For the text-containing cell, return its midpoint in (X, Y) coordinate format. 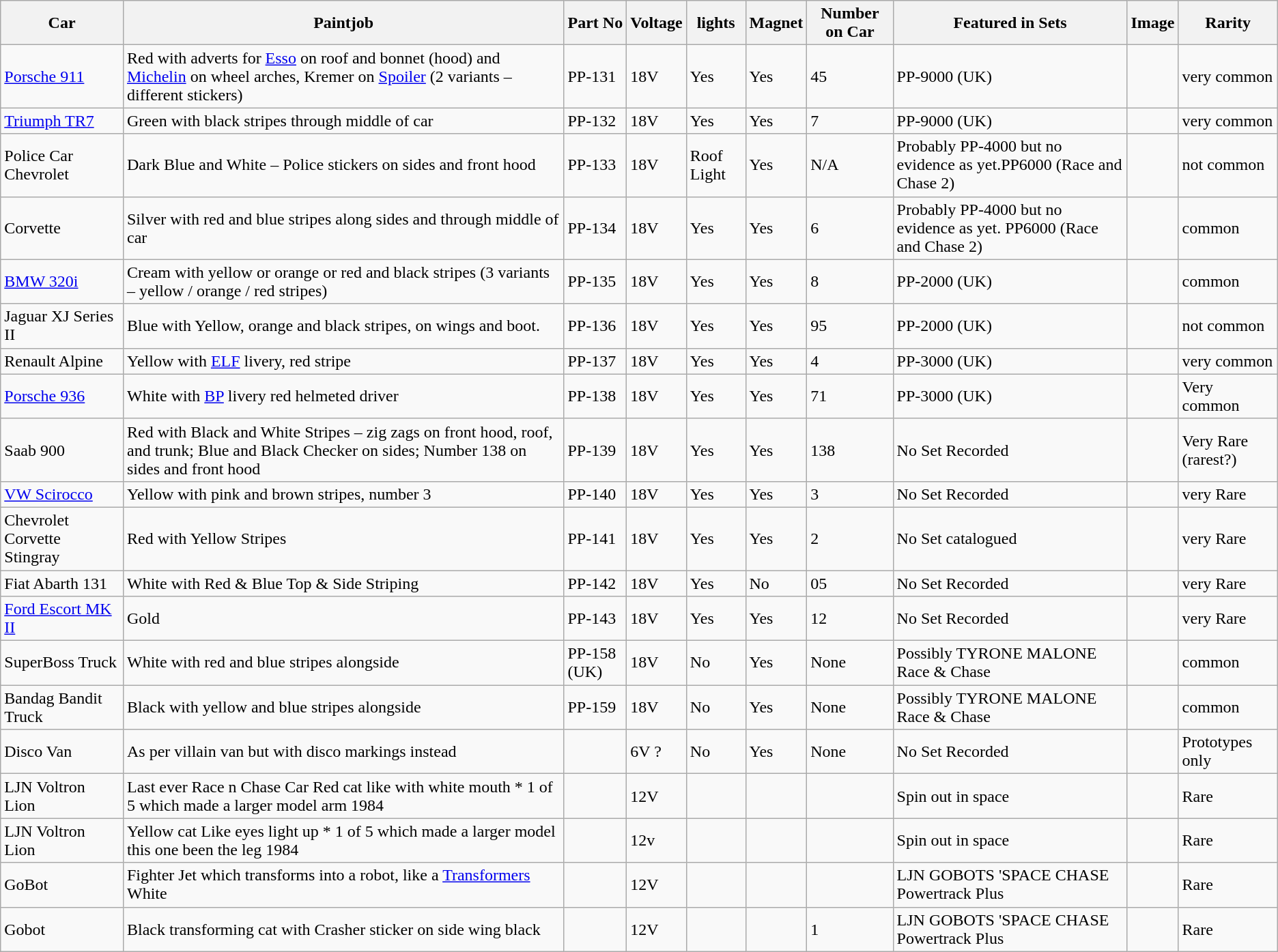
Cream with yellow or orange or red and black stripes (3 variants – yellow / orange / red stripes) (343, 281)
Yellow with ELF livery, red stripe (343, 361)
PP-143 (595, 618)
Disco Van (62, 752)
Corvette (62, 228)
PP-139 (595, 450)
Car (62, 23)
Voltage (657, 23)
White with red and blue stripes alongside (343, 663)
VW Scirocco (62, 494)
PP-134 (595, 228)
PP-159 (595, 707)
Porsche 911 (62, 76)
Black transforming cat with Crasher sticker on side wing black (343, 929)
Saab 900 (62, 450)
Fiat Abarth 131 (62, 583)
Renault Alpine (62, 361)
138 (850, 450)
As per villain van but with disco markings instead (343, 752)
Blue with Yellow, orange and black stripes, on wings and boot. (343, 326)
White with Red & Blue Top & Side Striping (343, 583)
Last ever Race n Chase Car Red cat like with white mouth * 1 of 5 which made a larger model arm 1984 (343, 796)
3 (850, 494)
GoBot (62, 884)
Magnet (776, 23)
PP-135 (595, 281)
PP-141 (595, 538)
PP-142 (595, 583)
95 (850, 326)
BMW 320i (62, 281)
Very common (1227, 396)
SuperBoss Truck (62, 663)
Very Rare (rarest?) (1227, 450)
PP-137 (595, 361)
PP-131 (595, 76)
Police Car Chevrolet (62, 165)
Yellow cat Like eyes light up * 1 of 5 which made a larger model this one been the leg 1984 (343, 841)
Black with yellow and blue stripes alongside (343, 707)
1 (850, 929)
Red with adverts for Esso on roof and bonnet (hood) and Michelin on wheel arches, Kremer on Spoiler (2 variants – different stickers) (343, 76)
Red with Black and White Stripes – zig zags on front hood, roof, and trunk; Blue and Black Checker on sides; Number 138 on sides and front hood (343, 450)
Image (1152, 23)
Bandag Bandit Truck (62, 707)
N/A (850, 165)
8 (850, 281)
Red with Yellow Stripes (343, 538)
Yellow with pink and brown stripes, number 3 (343, 494)
lights (715, 23)
PP-158 (UK) (595, 663)
6V ? (657, 752)
Dark Blue and White – Police stickers on sides and front hood (343, 165)
PP-136 (595, 326)
Jaguar XJ Series II (62, 326)
Part No (595, 23)
2 (850, 538)
7 (850, 121)
Probably PP-4000 but no evidence as yet. PP6000 (Race and Chase 2) (1010, 228)
Featured in Sets (1010, 23)
Gobot (62, 929)
PP-138 (595, 396)
Paintjob (343, 23)
Green with black stripes through middle of car (343, 121)
12 (850, 618)
Rarity (1227, 23)
Prototypes only (1227, 752)
Roof Light (715, 165)
Gold (343, 618)
Triumph TR7 (62, 121)
05 (850, 583)
White with BP livery red helmeted driver (343, 396)
45 (850, 76)
71 (850, 396)
Probably PP-4000 but no evidence as yet.PP6000 (Race and Chase 2) (1010, 165)
PP-140 (595, 494)
4 (850, 361)
PP-132 (595, 121)
Number on Car (850, 23)
No Set catalogued (1010, 538)
Porsche 936 (62, 396)
6 (850, 228)
Chevrolet Corvette Stingray (62, 538)
12v (657, 841)
Silver with red and blue stripes along sides and through middle of car (343, 228)
Ford Escort MK II (62, 618)
Fighter Jet which transforms into a robot, like a Transformers White (343, 884)
PP-133 (595, 165)
